Detect which cell encompasses the target text, then output its [X, Y] center coordinate. 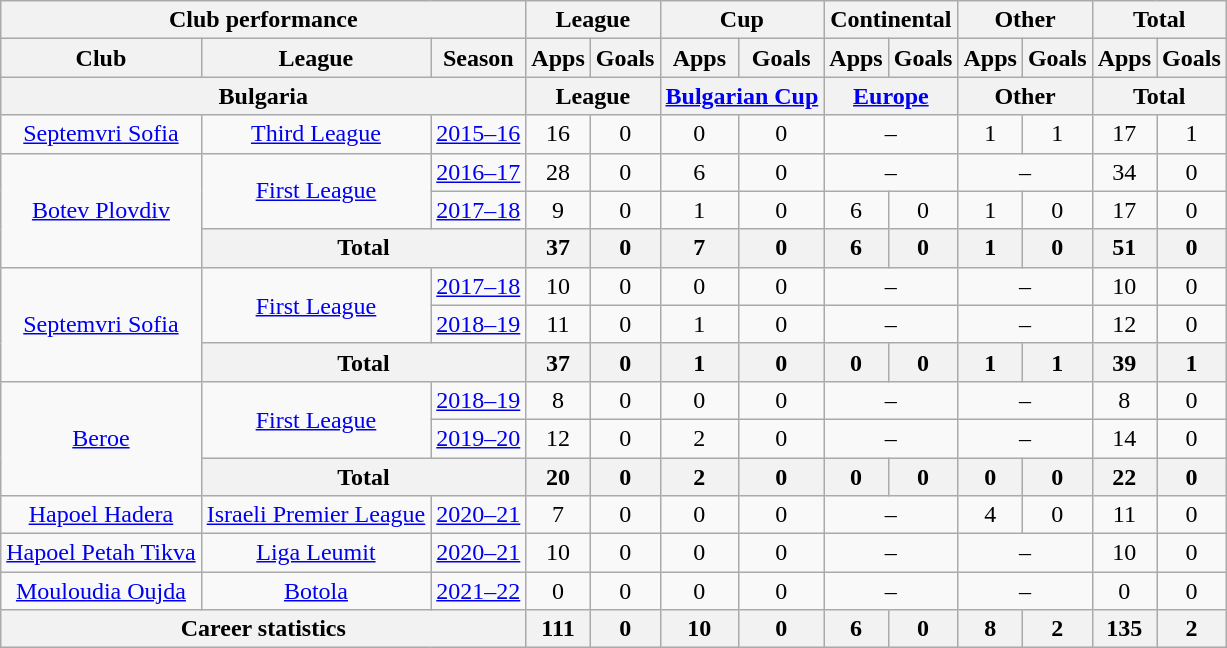
4 [990, 515]
Club [101, 58]
Continental [891, 20]
Botev Plovdiv [101, 210]
Hapoel Hadera [101, 515]
Hapoel Petah Tikva [101, 553]
20 [558, 477]
2016–17 [478, 172]
2019–20 [478, 438]
Mouloudia Oujda [101, 591]
22 [1124, 477]
Botola [316, 591]
2015–16 [478, 134]
Third League [316, 134]
Beroe [101, 438]
Israeli Premier League [316, 515]
Club performance [264, 20]
Career statistics [264, 629]
51 [1124, 248]
111 [558, 629]
Europe [891, 96]
Season [478, 58]
39 [1124, 362]
34 [1124, 172]
16 [558, 134]
14 [1124, 438]
28 [558, 172]
9 [558, 210]
Bulgaria [264, 96]
Bulgarian Cup [742, 96]
Cup [742, 20]
135 [1124, 629]
Liga Leumit [316, 553]
2021–22 [478, 591]
